Identify which cell holds the provided text, then report its [X, Y] central coordinate. 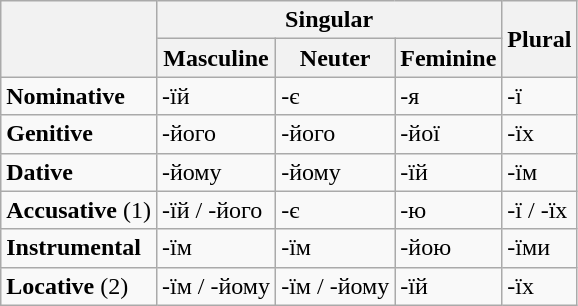
-їй / -його [216, 210]
-ю [448, 210]
-ї / -їх [540, 210]
Neuter [336, 58]
-ї [540, 96]
Locative (2) [79, 286]
Masculine [216, 58]
-їми [540, 248]
Singular [328, 20]
-я [448, 96]
Feminine [448, 58]
Genitive [79, 134]
Instrumental [79, 248]
Accusative (1) [79, 210]
-йої [448, 134]
Dative [79, 172]
Nominative [79, 96]
Plural [540, 39]
-йою [448, 248]
